Return [X, Y] of the center of cell containing provided text 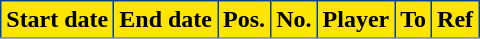
No. [294, 20]
To [414, 20]
Pos. [244, 20]
End date [166, 20]
Player [356, 20]
Ref [456, 20]
Start date [58, 20]
